Scan for the cell matching the given text and deliver its [X, Y] coordinate at center. 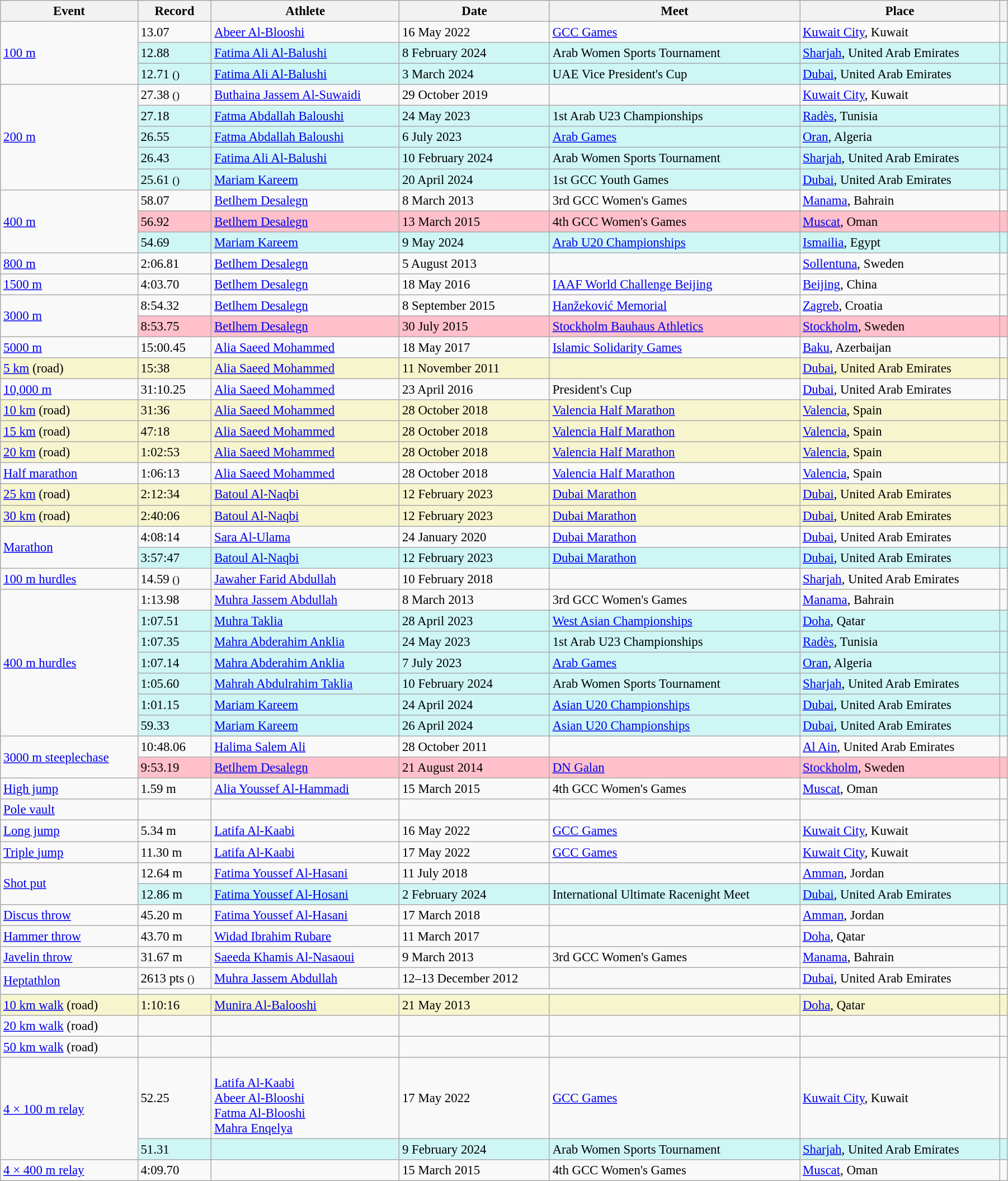
9:53.19 [175, 768]
Buthaina Jassem Al-Suwaidi [305, 95]
28 April 2023 [474, 621]
1:02:53 [175, 452]
2:06.81 [175, 263]
Heptathlon [69, 981]
Javelin throw [69, 957]
24 January 2020 [474, 537]
56.92 [175, 221]
30 km (road) [69, 516]
Halima Salem Ali [305, 747]
International Ultimate Racenight Meet [675, 894]
400 m hurdles [69, 663]
26.55 [175, 137]
Sara Al-Ulama [305, 537]
Latifa Al-KaabiAbeer Al-BlooshiFatma Al-BlooshiMahra Enqelya [305, 1098]
1:10:16 [175, 1005]
1:01.15 [175, 705]
Beijing, China [900, 285]
43.70 m [175, 936]
15:00.45 [175, 347]
17 March 2018 [474, 915]
Baku, Azerbaijan [900, 347]
1.59 m [175, 789]
Muhra Taklia [305, 621]
52.25 [175, 1098]
2 February 2024 [474, 894]
Athlete [305, 11]
8 September 2015 [474, 305]
20 km (road) [69, 452]
Zagreb, Croatia [900, 305]
11.30 m [175, 852]
23 April 2016 [474, 390]
Al Ain, United Arab Emirates [900, 747]
1:13.98 [175, 600]
Alia Youssef Al-Hammadi [305, 789]
100 m hurdles [69, 579]
800 m [69, 263]
Marathon [69, 547]
26.43 [175, 158]
1:06:13 [175, 474]
Discus throw [69, 915]
Arab U20 Championships [675, 242]
59.33 [175, 726]
Meet [675, 11]
Saeeda Khamis Al-Nasaoui [305, 957]
6 July 2023 [474, 137]
31:36 [175, 410]
31:10.25 [175, 390]
Ismailia, Egypt [900, 242]
3000 m [69, 315]
20 April 2024 [474, 179]
4:08:14 [175, 537]
12–13 December 2012 [474, 978]
Triple jump [69, 852]
9 March 2013 [474, 957]
West Asian Championships [675, 621]
Munira Al-Balooshi [305, 1005]
45.20 m [175, 915]
11 March 2017 [474, 936]
1:07.35 [175, 642]
200 m [69, 137]
1st GCC Youth Games [675, 179]
5.34 m [175, 831]
10:48.06 [175, 747]
15 km (road) [69, 432]
Hanžeković Memorial [675, 305]
12.71 () [175, 74]
Event [69, 11]
1:07.51 [175, 621]
27.38 () [175, 95]
8:53.75 [175, 327]
1:07.14 [175, 663]
Half marathon [69, 474]
20 km walk (road) [69, 1026]
Date [474, 11]
10 February 2018 [474, 579]
President's Cup [675, 390]
4:09.70 [175, 1170]
12.86 m [175, 894]
25 km (road) [69, 495]
Pole vault [69, 810]
24 April 2024 [474, 705]
Fatima Youssef Al-Hosani [305, 894]
UAE Vice President's Cup [675, 74]
14.59 () [175, 579]
50 km walk (road) [69, 1047]
30 July 2015 [474, 327]
12.64 m [175, 873]
5 August 2013 [474, 263]
15:38 [175, 369]
54.69 [175, 242]
7 July 2023 [474, 663]
Mahrah Abdulrahim Taklia [305, 684]
8 February 2024 [474, 53]
Islamic Solidarity Games [675, 347]
Long jump [69, 831]
51.31 [175, 1150]
Record [175, 11]
18 May 2016 [474, 285]
58.07 [175, 200]
Abeer Al-Blooshi [305, 32]
5 km (road) [69, 369]
3 March 2024 [474, 74]
10 km walk (road) [69, 1005]
Shot put [69, 884]
8:54.32 [175, 305]
3:57:47 [175, 558]
2613 pts () [175, 978]
21 August 2014 [474, 768]
2:12:34 [175, 495]
Place [900, 11]
DN Galan [675, 768]
1500 m [69, 285]
28 October 2011 [474, 747]
5000 m [69, 347]
26 April 2024 [474, 726]
12.88 [175, 53]
25.61 () [175, 179]
10 km (road) [69, 410]
29 October 2019 [474, 95]
100 m [69, 54]
47:18 [175, 432]
1:05.60 [175, 684]
4:03.70 [175, 285]
27.18 [175, 116]
4 × 100 m relay [69, 1108]
Stockholm Bauhaus Athletics [675, 327]
21 May 2013 [474, 1005]
9 February 2024 [474, 1150]
3000 m steeplechase [69, 757]
Widad Ibrahim Rubare [305, 936]
18 May 2017 [474, 347]
4 × 400 m relay [69, 1170]
10,000 m [69, 390]
13.07 [175, 32]
High jump [69, 789]
2:40:06 [175, 516]
11 November 2011 [474, 369]
9 May 2024 [474, 242]
Sollentuna, Sweden [900, 263]
31.67 m [175, 957]
IAAF World Challenge Beijing [675, 285]
13 March 2015 [474, 221]
400 m [69, 221]
Hammer throw [69, 936]
11 July 2018 [474, 873]
Jawaher Farid Abdullah [305, 579]
